Output the [x, y] coordinate of the center of the cell containing the given text.  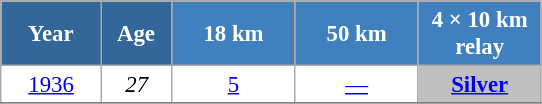
5 [234, 85]
Silver [480, 85]
50 km [356, 34]
4 × 10 km relay [480, 34]
— [356, 85]
27 [136, 85]
1936 [52, 85]
Age [136, 34]
18 km [234, 34]
Year [52, 34]
